Extract the [x, y] coordinate from the center of the cell holding the provided text.  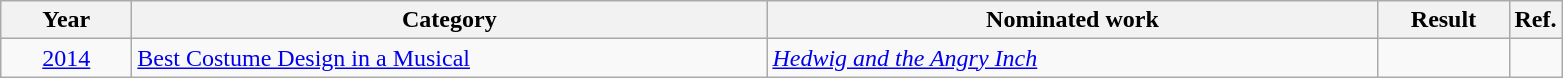
Result [1444, 20]
Ref. [1536, 20]
Hedwig and the Angry Inch [1072, 58]
Year [66, 20]
2014 [66, 58]
Category [450, 20]
Best Costume Design in a Musical [450, 58]
Nominated work [1072, 20]
